Identify which cell holds the provided text, then report its (x, y) central coordinate. 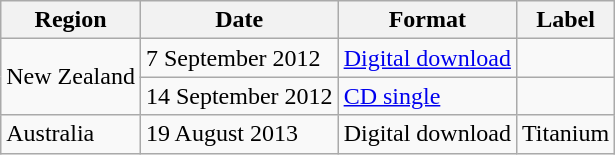
Titanium (565, 134)
19 August 2013 (239, 134)
Label (565, 20)
Australia (71, 134)
CD single (427, 96)
New Zealand (71, 77)
14 September 2012 (239, 96)
Date (239, 20)
7 September 2012 (239, 58)
Region (71, 20)
Format (427, 20)
